Find where the given text appears and provide that cell's center as (x, y) coordinate. 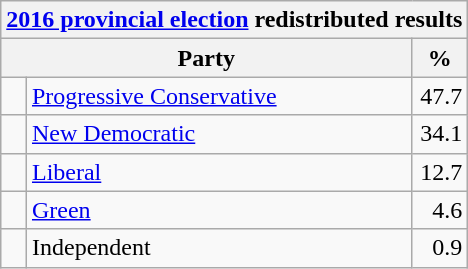
% (440, 58)
34.1 (440, 134)
Green (218, 210)
4.6 (440, 210)
47.7 (440, 96)
Liberal (218, 172)
2016 provincial election redistributed results (234, 20)
Party (206, 58)
Progressive Conservative (218, 96)
0.9 (440, 248)
12.7 (440, 172)
New Democratic (218, 134)
Independent (218, 248)
